Return the (X, Y) coordinate for the center point of the cell that contains the specified text.  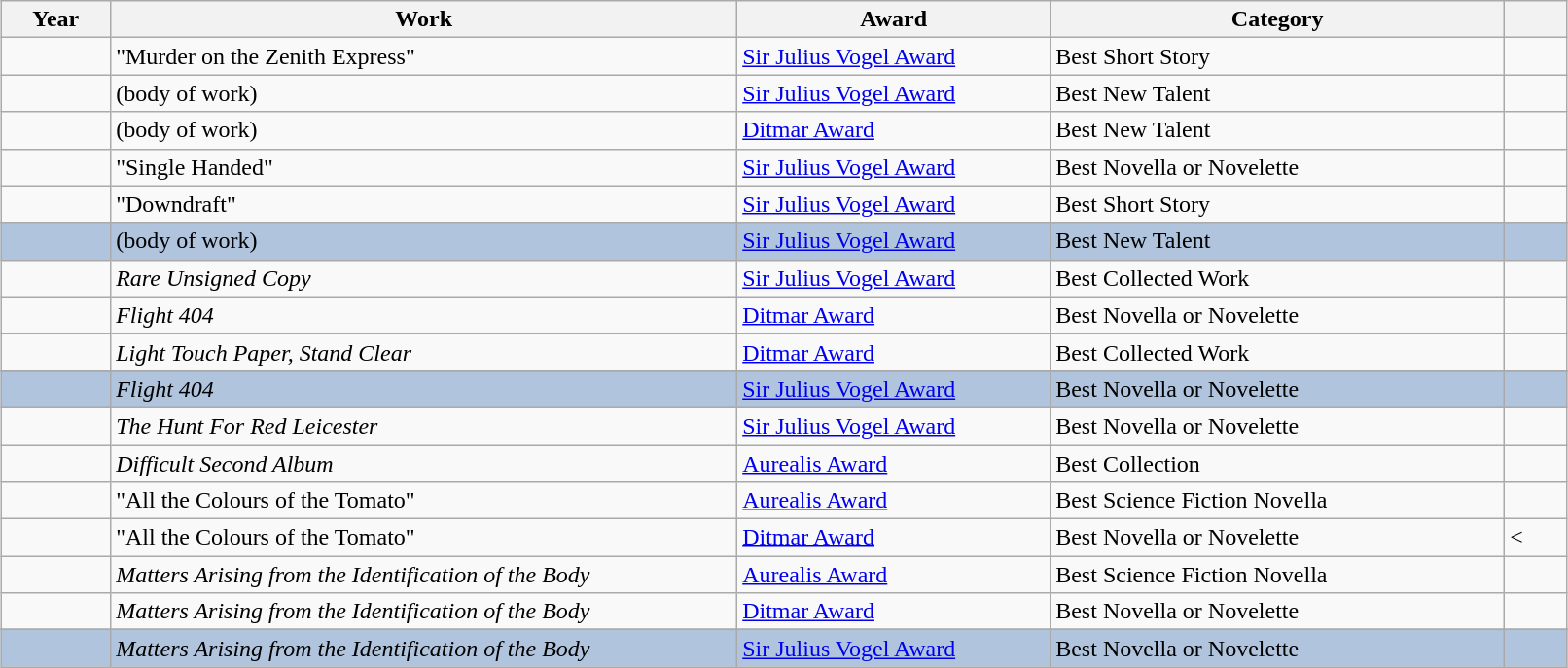
Light Touch Paper, Stand Clear (424, 352)
Work (424, 19)
< (1536, 538)
The Hunt For Red Leicester (424, 426)
Best Collection (1278, 464)
Year (56, 19)
"Single Handed" (424, 167)
"Downdraft" (424, 204)
Category (1278, 19)
Difficult Second Album (424, 464)
"Murder on the Zenith Express" (424, 56)
Award (894, 19)
Rare Unsigned Copy (424, 278)
